For the text-containing cell, return its midpoint in [X, Y] coordinate format. 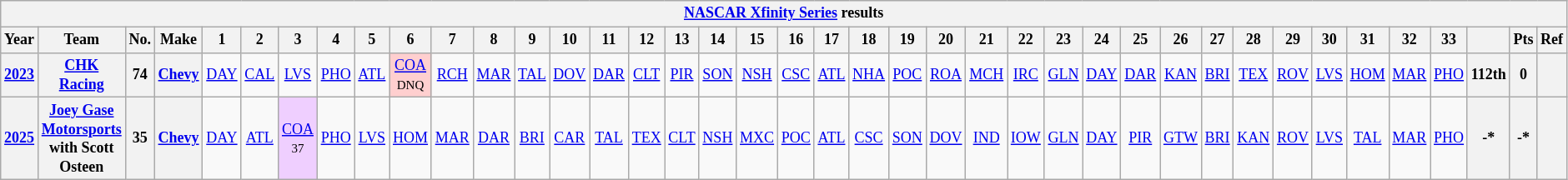
IRC [1026, 75]
Ref [1552, 40]
CHK Racing [82, 75]
RCH [452, 75]
NASCAR Xfinity Series results [784, 13]
28 [1254, 40]
112th [1488, 75]
MCH [987, 75]
24 [1102, 40]
1 [222, 40]
13 [682, 40]
25 [1141, 40]
Joey Gase Motorsports with Scott Osteen [82, 138]
14 [717, 40]
2025 [20, 138]
MXC [757, 138]
17 [832, 40]
11 [609, 40]
15 [757, 40]
CAR [570, 138]
IOW [1026, 138]
No. [140, 40]
Pts [1523, 40]
2023 [20, 75]
7 [452, 40]
ROA [946, 75]
Team [82, 40]
31 [1368, 40]
74 [140, 75]
18 [869, 40]
NHA [869, 75]
Make [178, 40]
16 [796, 40]
Year [20, 40]
20 [946, 40]
30 [1329, 40]
0 [1523, 75]
6 [410, 40]
27 [1218, 40]
29 [1293, 40]
35 [140, 138]
12 [646, 40]
26 [1181, 40]
19 [907, 40]
32 [1410, 40]
2 [260, 40]
33 [1450, 40]
3 [299, 40]
5 [372, 40]
23 [1063, 40]
IND [987, 138]
8 [494, 40]
COA37 [299, 138]
4 [335, 40]
CAL [260, 75]
22 [1026, 40]
10 [570, 40]
GTW [1181, 138]
21 [987, 40]
COADNQ [410, 75]
9 [532, 40]
